Locate the cell with the specified text and output its [x, y] center coordinate. 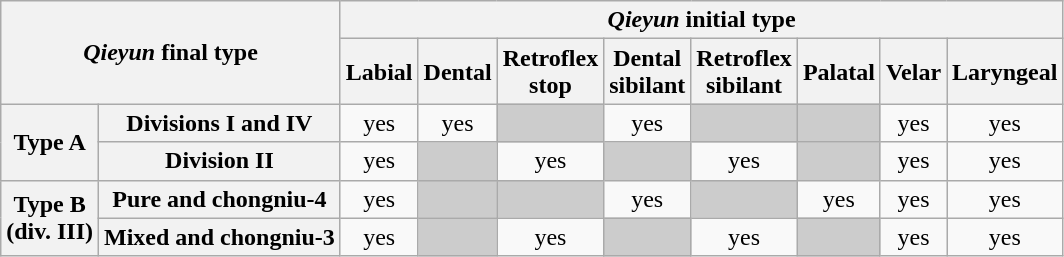
Dental [458, 72]
Laryngeal [1005, 72]
Type B(div. III) [50, 218]
Pure and chongniu-4 [220, 199]
Dentalsibilant [648, 72]
Qieyun initial type [702, 20]
Type A [50, 142]
Palatal [838, 72]
Mixed and chongniu-3 [220, 237]
Retroflexsibilant [744, 72]
Divisions I and IV [220, 123]
Division II [220, 161]
Qieyun final type [171, 52]
Retroflexstop [550, 72]
Labial [379, 72]
Velar [913, 72]
